Provide the [x, y] coordinate of the cell's center where the given text is located.  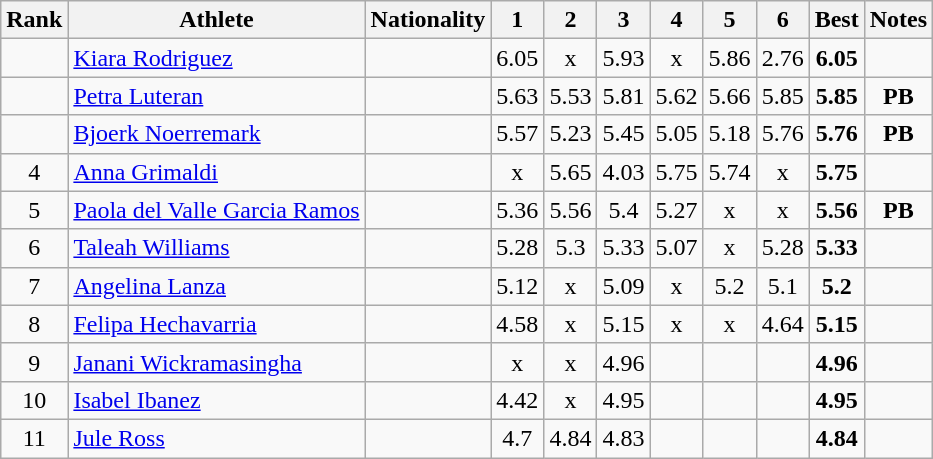
5.57 [518, 134]
7 [34, 286]
Anna Grimaldi [216, 172]
4.64 [782, 324]
Janani Wickramasingha [216, 362]
Felipa Hechavarria [216, 324]
8 [34, 324]
Isabel Ibanez [216, 400]
5.53 [570, 96]
2 [570, 20]
5.4 [624, 210]
5.05 [676, 134]
Notes [898, 20]
Kiara Rodriguez [216, 58]
4.58 [518, 324]
Best [836, 20]
9 [34, 362]
Nationality [428, 20]
2.76 [782, 58]
5.66 [730, 96]
5.07 [676, 248]
Petra Luteran [216, 96]
Taleah Williams [216, 248]
5.45 [624, 134]
10 [34, 400]
5.1 [782, 286]
Angelina Lanza [216, 286]
5.23 [570, 134]
Jule Ross [216, 438]
5.27 [676, 210]
5.36 [518, 210]
11 [34, 438]
5.18 [730, 134]
5.93 [624, 58]
5.65 [570, 172]
5.09 [624, 286]
5.3 [570, 248]
4.03 [624, 172]
Paola del Valle Garcia Ramos [216, 210]
5.86 [730, 58]
5.63 [518, 96]
4.83 [624, 438]
5.74 [730, 172]
5.81 [624, 96]
5.12 [518, 286]
5.62 [676, 96]
3 [624, 20]
Bjoerk Noerremark [216, 134]
1 [518, 20]
4.42 [518, 400]
Athlete [216, 20]
4.7 [518, 438]
Rank [34, 20]
